Scan for the cell matching the given text and deliver its (X, Y) coordinate at center. 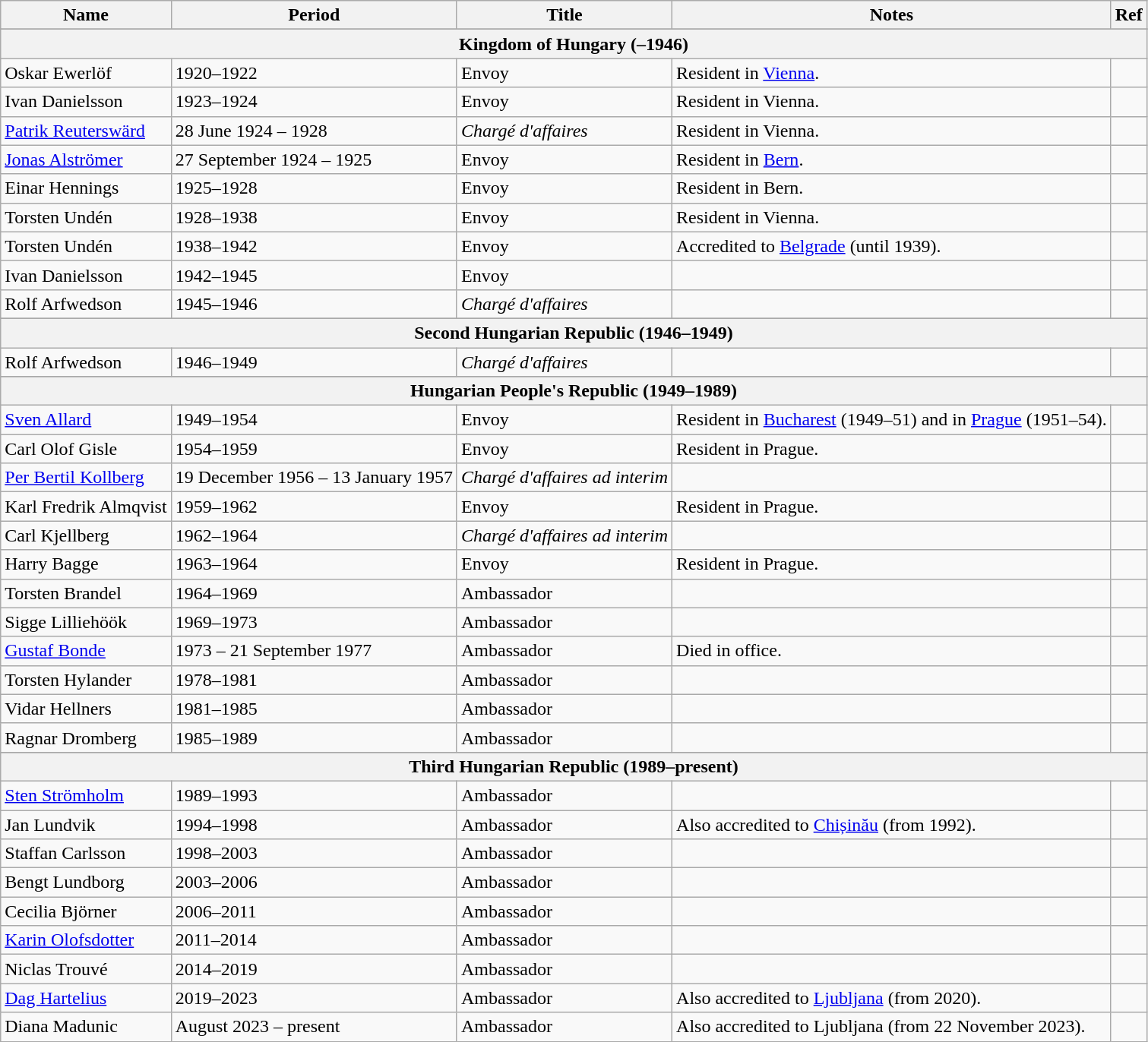
1962–1964 (314, 535)
Jan Lundvik (86, 824)
Cecilia Björner (86, 911)
1981–1985 (314, 709)
2019–2023 (314, 998)
Torsten Hylander (86, 680)
1973 – 21 September 1977 (314, 651)
Notes (892, 15)
1964–1969 (314, 593)
1928–1938 (314, 217)
Name (86, 15)
Karin Olofsdotter (86, 940)
Harry Bagge (86, 564)
Bengt Lundborg (86, 883)
1954–1959 (314, 449)
1985–1989 (314, 737)
Staffan Carlsson (86, 854)
1925–1928 (314, 188)
Patrik Reuterswärd (86, 131)
1938–1942 (314, 246)
Carl Kjellberg (86, 535)
27 September 1924 – 1925 (314, 159)
Resident in Bucharest (1949–51) and in Prague (1951–54). (892, 420)
19 December 1956 – 13 January 1957 (314, 478)
Sigge Lilliehöök (86, 622)
1959–1962 (314, 507)
Per Bertil Kollberg (86, 478)
1969–1973 (314, 622)
Title (564, 15)
Third Hungarian Republic (1989–present) (574, 766)
1923–1924 (314, 102)
Vidar Hellners (86, 709)
1978–1981 (314, 680)
Also accredited to Ljubljana (from 2020). (892, 998)
Gustaf Bonde (86, 651)
Hungarian People's Republic (1949–1989) (574, 391)
Died in office. (892, 651)
Karl Fredrik Almqvist (86, 507)
Jonas Alströmer (86, 159)
Second Hungarian Republic (1946–1949) (574, 333)
Diana Madunic (86, 1027)
Niclas Trouvé (86, 969)
Ref (1129, 15)
Einar Hennings (86, 188)
1998–2003 (314, 854)
Also accredited to Ljubljana (from 22 November 2023). (892, 1027)
2003–2006 (314, 883)
28 June 1924 – 1928 (314, 131)
Carl Olof Gisle (86, 449)
2011–2014 (314, 940)
Also accredited to Chișinău (from 1992). (892, 824)
2014–2019 (314, 969)
Period (314, 15)
Sten Strömholm (86, 795)
Accredited to Belgrade (until 1939). (892, 246)
1945–1946 (314, 304)
Torsten Brandel (86, 593)
1949–1954 (314, 420)
1946–1949 (314, 362)
1963–1964 (314, 564)
1994–1998 (314, 824)
Kingdom of Hungary (–1946) (574, 44)
Ragnar Dromberg (86, 737)
Sven Allard (86, 420)
1942–1945 (314, 275)
2006–2011 (314, 911)
August 2023 – present (314, 1027)
1920–1922 (314, 73)
Dag Hartelius (86, 998)
Oskar Ewerlöf (86, 73)
1989–1993 (314, 795)
